For the text-containing cell, return its midpoint in (X, Y) coordinate format. 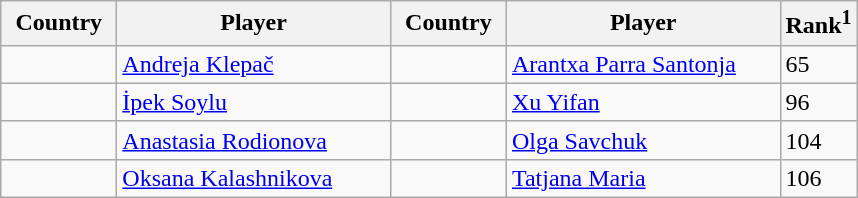
Rank1 (818, 24)
65 (818, 64)
106 (818, 178)
104 (818, 140)
Andreja Klepač (254, 64)
İpek Soylu (254, 102)
Olga Savchuk (643, 140)
Anastasia Rodionova (254, 140)
Oksana Kalashnikova (254, 178)
Arantxa Parra Santonja (643, 64)
Tatjana Maria (643, 178)
Xu Yifan (643, 102)
96 (818, 102)
